Extract the [x, y] coordinate from the center of the cell holding the provided text.  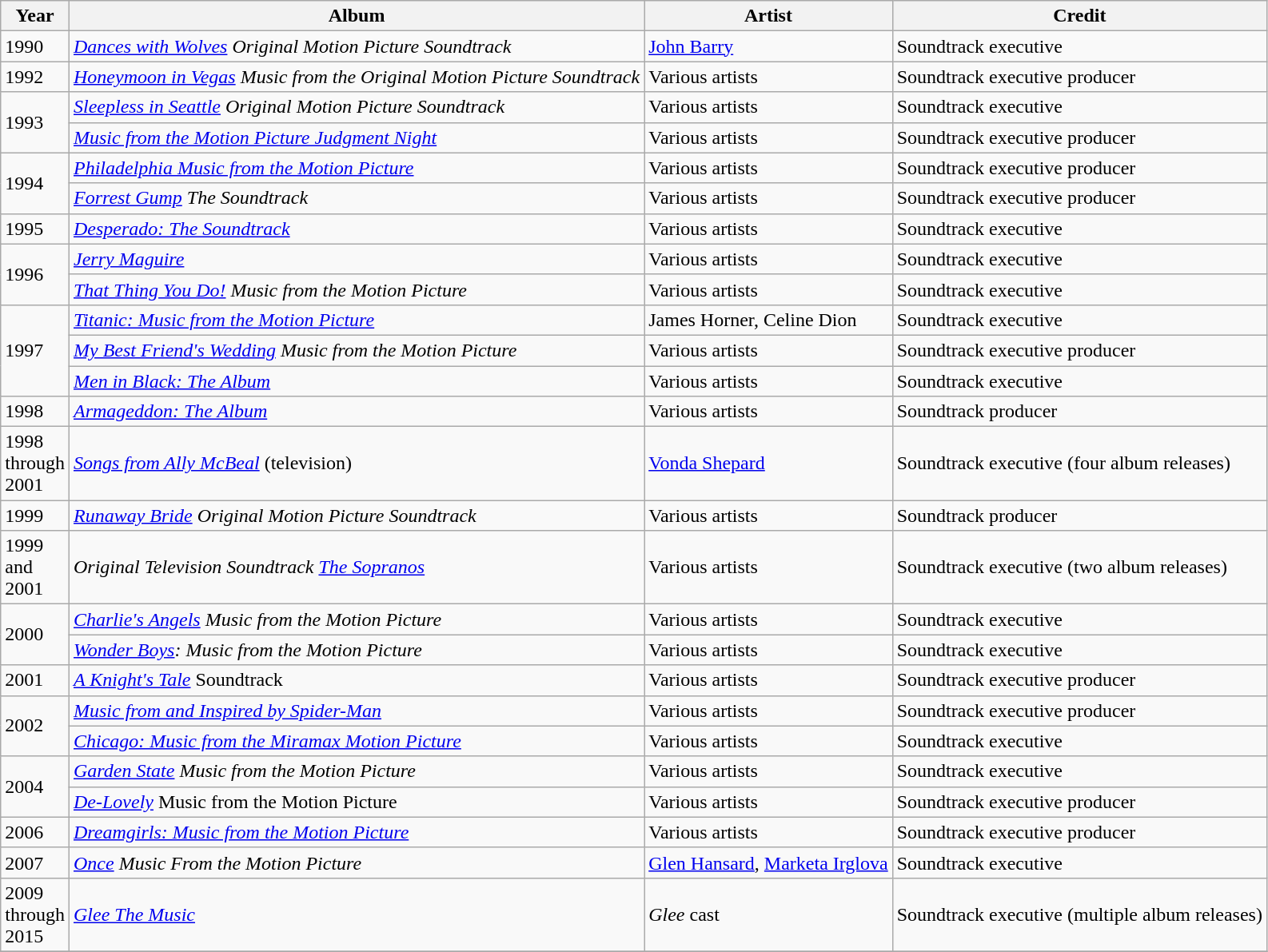
Glee The Music [357, 914]
2007 [35, 862]
John Barry [769, 46]
Music from and Inspired by Spider-Man [357, 711]
1995 [35, 229]
1993 [35, 122]
Dances with Wolves Original Motion Picture Soundtrack [357, 46]
Sleepless in Seattle Original Motion Picture Soundtrack [357, 107]
Music from the Motion Picture Judgment Night [357, 137]
Runaway Bride Original Motion Picture Soundtrack [357, 516]
My Best Friend's Wedding Music from the Motion Picture [357, 350]
A Knight's Tale Soundtrack [357, 680]
Honeymoon in Vegas Music from the Original Motion Picture Soundtrack [357, 77]
Titanic: Music from the Motion Picture [357, 320]
Year [35, 16]
2006 [35, 832]
2009through2015 [35, 914]
1998through2001 [35, 464]
De-Lovely Music from the Motion Picture [357, 802]
Dreamgirls: Music from the Motion Picture [357, 832]
1998 [35, 412]
1999 [35, 516]
1994 [35, 183]
Garden State Music from the Motion Picture [357, 771]
Songs from Ally McBeal (television) [357, 464]
2004 [35, 787]
Glen Hansard, Marketa Irglova [769, 862]
Desperado: The Soundtrack [357, 229]
Wonder Boys: Music from the Motion Picture [357, 650]
1990 [35, 46]
2002 [35, 726]
Glee cast [769, 914]
James Horner, Celine Dion [769, 320]
1996 [35, 274]
Album [357, 16]
1999and2001 [35, 568]
2000 [35, 635]
Soundtrack executive (multiple album releases) [1079, 914]
Philadelphia Music from the Motion Picture [357, 168]
Men in Black: The Album [357, 381]
Charlie's Angels Music from the Motion Picture [357, 619]
That Thing You Do! Music from the Motion Picture [357, 289]
Forrest Gump The Soundtrack [357, 198]
1997 [35, 350]
Soundtrack executive (four album releases) [1079, 464]
Vonda Shepard [769, 464]
Artist [769, 16]
Once Music From the Motion Picture [357, 862]
2001 [35, 680]
Chicago: Music from the Miramax Motion Picture [357, 741]
Jerry Maguire [357, 259]
Original Television Soundtrack The Sopranos [357, 568]
Armageddon: The Album [357, 412]
Credit [1079, 16]
1992 [35, 77]
Soundtrack executive (two album releases) [1079, 568]
